Determine the [x, y] coordinate at the center of the cell enclosing the given text.  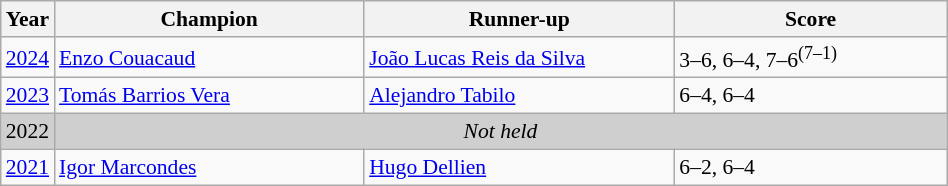
Not held [500, 132]
6–4, 6–4 [810, 96]
2024 [28, 58]
6–2, 6–4 [810, 167]
João Lucas Reis da Silva [519, 58]
Runner-up [519, 19]
Alejandro Tabilo [519, 96]
2021 [28, 167]
Tomás Barrios Vera [209, 96]
3–6, 6–4, 7–6(7–1) [810, 58]
Score [810, 19]
Champion [209, 19]
Enzo Couacaud [209, 58]
Hugo Dellien [519, 167]
2023 [28, 96]
Igor Marcondes [209, 167]
2022 [28, 132]
Year [28, 19]
